Return [X, Y] of the center of cell containing provided text 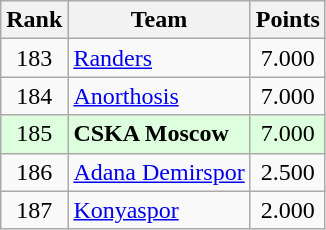
2.500 [288, 172]
186 [34, 172]
2.000 [288, 210]
Rank [34, 20]
184 [34, 96]
183 [34, 58]
Adana Demirspor [159, 172]
Team [159, 20]
CSKA Moscow [159, 134]
Anorthosis [159, 96]
187 [34, 210]
Konyaspor [159, 210]
Points [288, 20]
185 [34, 134]
Randers [159, 58]
